Pinpoint the cell where the given text exists, returning its [X, Y] midpoint coordinate. 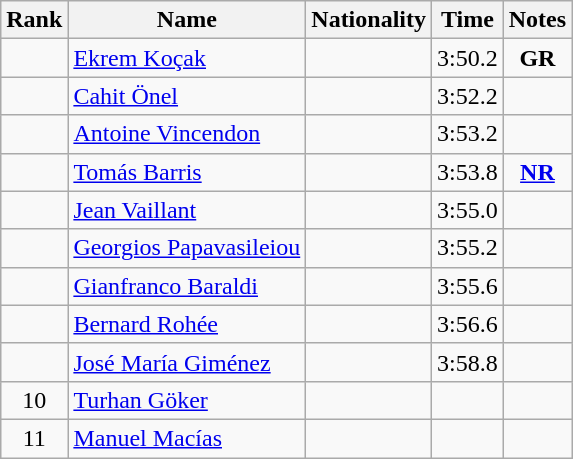
3:55.2 [468, 248]
Rank [34, 20]
3:55.0 [468, 210]
10 [34, 400]
Jean Vaillant [187, 210]
Ekrem Koçak [187, 58]
3:52.2 [468, 96]
11 [34, 438]
Time [468, 20]
NR [537, 172]
3:58.8 [468, 362]
Manuel Macías [187, 438]
GR [537, 58]
Name [187, 20]
Nationality [369, 20]
3:53.8 [468, 172]
3:55.6 [468, 286]
Antoine Vincendon [187, 134]
3:53.2 [468, 134]
José María Giménez [187, 362]
Turhan Göker [187, 400]
Georgios Papavasileiou [187, 248]
Bernard Rohée [187, 324]
Cahit Önel [187, 96]
Gianfranco Baraldi [187, 286]
Notes [537, 20]
Tomás Barris [187, 172]
3:50.2 [468, 58]
3:56.6 [468, 324]
